For the text-containing cell, return its midpoint in (X, Y) coordinate format. 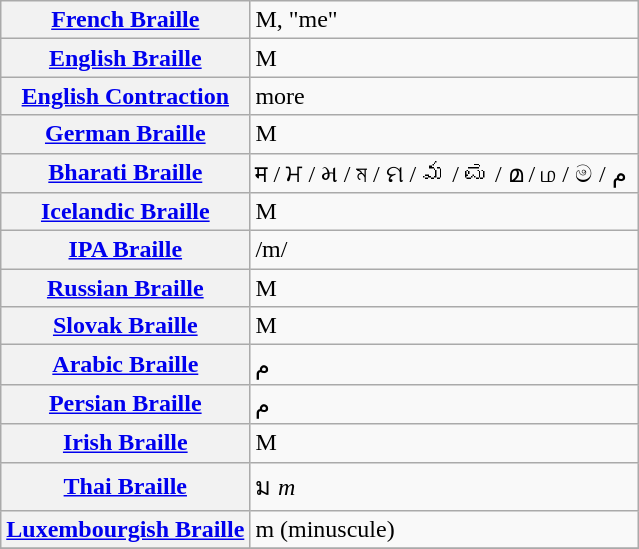
म / ਮ / મ / ম / ମ / మ / ಮ / മ / ம / ම / م ‎ (444, 173)
Bharati Braille (126, 173)
/m/ (444, 250)
Icelandic Braille (126, 212)
M, "me" (444, 20)
English Braille (126, 58)
Thai Braille (126, 486)
German Braille (126, 134)
Slovak Braille (126, 326)
Russian Braille (126, 288)
Luxembourgish Braille (126, 530)
English Contraction (126, 96)
Persian Braille (126, 404)
ม m (444, 486)
more (444, 96)
m (minuscule) (444, 530)
М (444, 288)
IPA Braille (126, 250)
French Braille (126, 20)
Arabic Braille (126, 365)
Irish Braille (126, 443)
